Return [X, Y] of the center of cell containing provided text 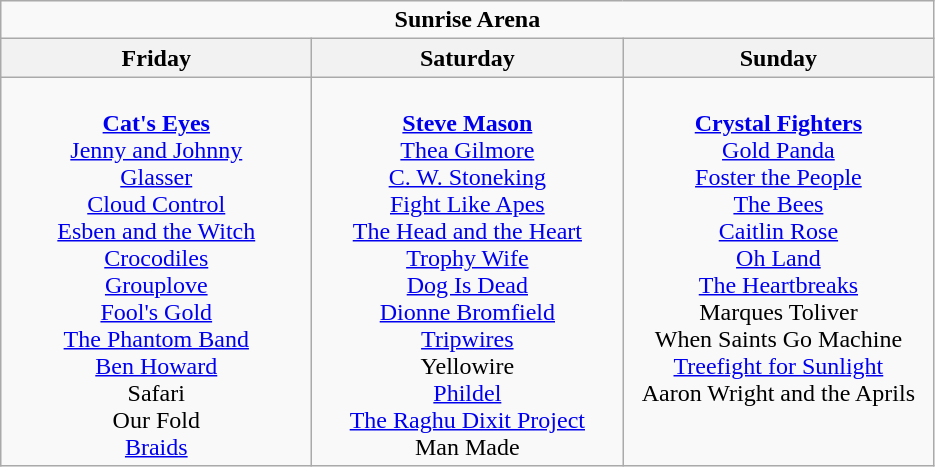
Saturday [468, 58]
Sunrise Arena [468, 20]
Friday [156, 58]
Sunday [778, 58]
